Output the [X, Y] coordinate of the center of the cell containing the given text.  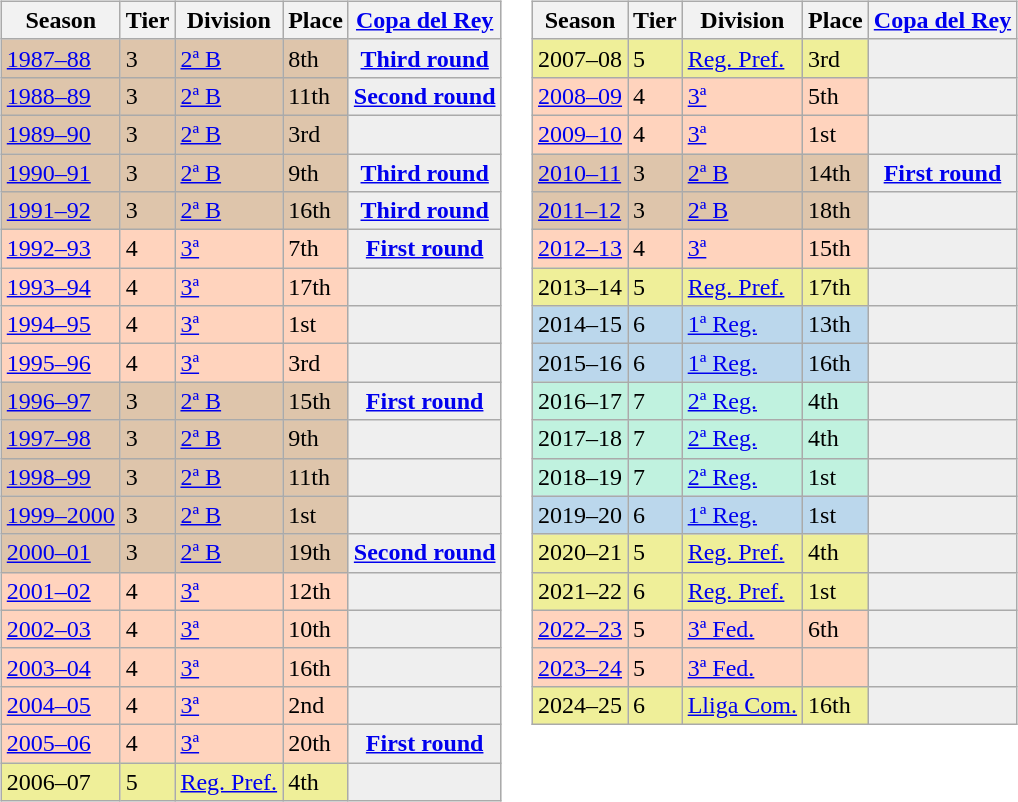
Lliga Com. [742, 705]
1997–98 [60, 439]
2018–19 [580, 477]
2021–22 [580, 591]
2001–02 [60, 591]
2013–14 [580, 287]
6th [836, 629]
2003–04 [60, 667]
1994–95 [60, 325]
18th [836, 211]
2017–18 [580, 439]
1990–91 [60, 173]
1988–89 [60, 96]
2004–05 [60, 705]
1992–93 [60, 249]
2020–21 [580, 553]
12th [316, 591]
2008–09 [580, 96]
1995–96 [60, 363]
2006–07 [60, 781]
2023–24 [580, 667]
1998–99 [60, 477]
10th [316, 629]
2nd [316, 705]
1993–94 [60, 287]
2014–15 [580, 325]
14th [836, 173]
2002–03 [60, 629]
2012–13 [580, 249]
2005–06 [60, 743]
1996–97 [60, 401]
5th [836, 96]
2000–01 [60, 553]
2007–08 [580, 58]
2010–11 [580, 173]
1989–90 [60, 134]
2011–12 [580, 211]
2016–17 [580, 401]
1999–2000 [60, 515]
2022–23 [580, 629]
2015–16 [580, 363]
2019–20 [580, 515]
13th [836, 325]
1987–88 [60, 58]
1991–92 [60, 211]
7th [316, 249]
19th [316, 553]
2009–10 [580, 134]
20th [316, 743]
8th [316, 58]
2024–25 [580, 705]
